Identify which cell holds the provided text, then report its (X, Y) central coordinate. 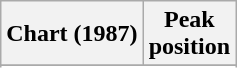
Peakposition (189, 34)
Chart (1987) (72, 34)
